From the cell containing the given text, extract its center point as [x, y] coordinate. 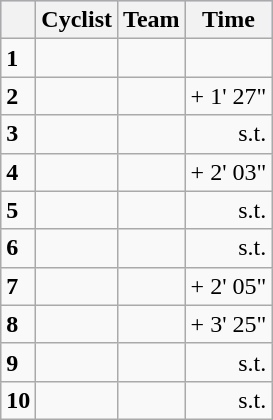
+ 1' 27" [228, 96]
8 [18, 324]
Time [228, 20]
+ 3' 25" [228, 324]
1 [18, 58]
Cyclist [77, 20]
9 [18, 362]
2 [18, 96]
4 [18, 172]
+ 2' 03" [228, 172]
6 [18, 248]
+ 2' 05" [228, 286]
5 [18, 210]
3 [18, 134]
Team [152, 20]
10 [18, 400]
7 [18, 286]
